Return (X, Y) of the center of cell containing provided text 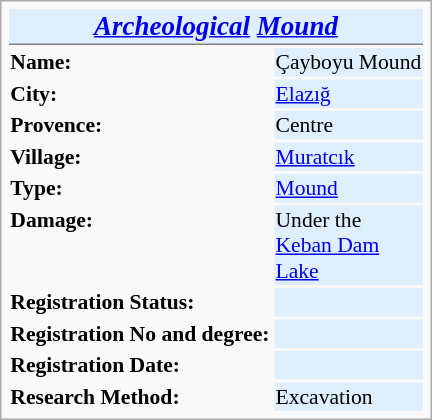
Registration Status: (140, 302)
Research Method: (140, 396)
Provence: (140, 125)
Under the Keban Dam Lake (348, 245)
City: (140, 93)
Village: (140, 156)
Muratcık (348, 156)
Çayboyu Mound (348, 62)
Type: (140, 188)
Archeological Mound (216, 27)
Centre (348, 125)
Registration Date: (140, 365)
Registration No and degree: (140, 333)
Mound (348, 188)
Elazığ (348, 93)
Name: (140, 62)
Excavation (348, 396)
Damage: (140, 245)
